From the cell containing the given text, extract its center point as (x, y) coordinate. 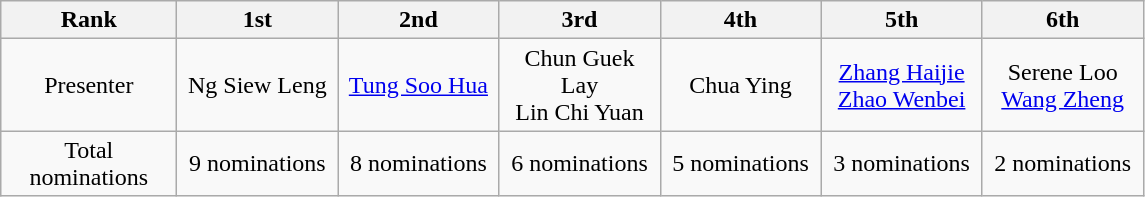
Chua Ying (740, 85)
Ng Siew Leng (258, 85)
9 nominations (258, 164)
5th (902, 20)
8 nominations (418, 164)
Tung Soo Hua (418, 85)
3rd (580, 20)
6 nominations (580, 164)
Serene LooWang Zheng (1062, 85)
1st (258, 20)
Chun Guek LayLin Chi Yuan (580, 85)
Zhang HaijieZhao Wenbei (902, 85)
Presenter (89, 85)
Total nominations (89, 164)
5 nominations (740, 164)
6th (1062, 20)
2nd (418, 20)
4th (740, 20)
Rank (89, 20)
3 nominations (902, 164)
2 nominations (1062, 164)
